Detect which cell encompasses the target text, then output its [X, Y] center coordinate. 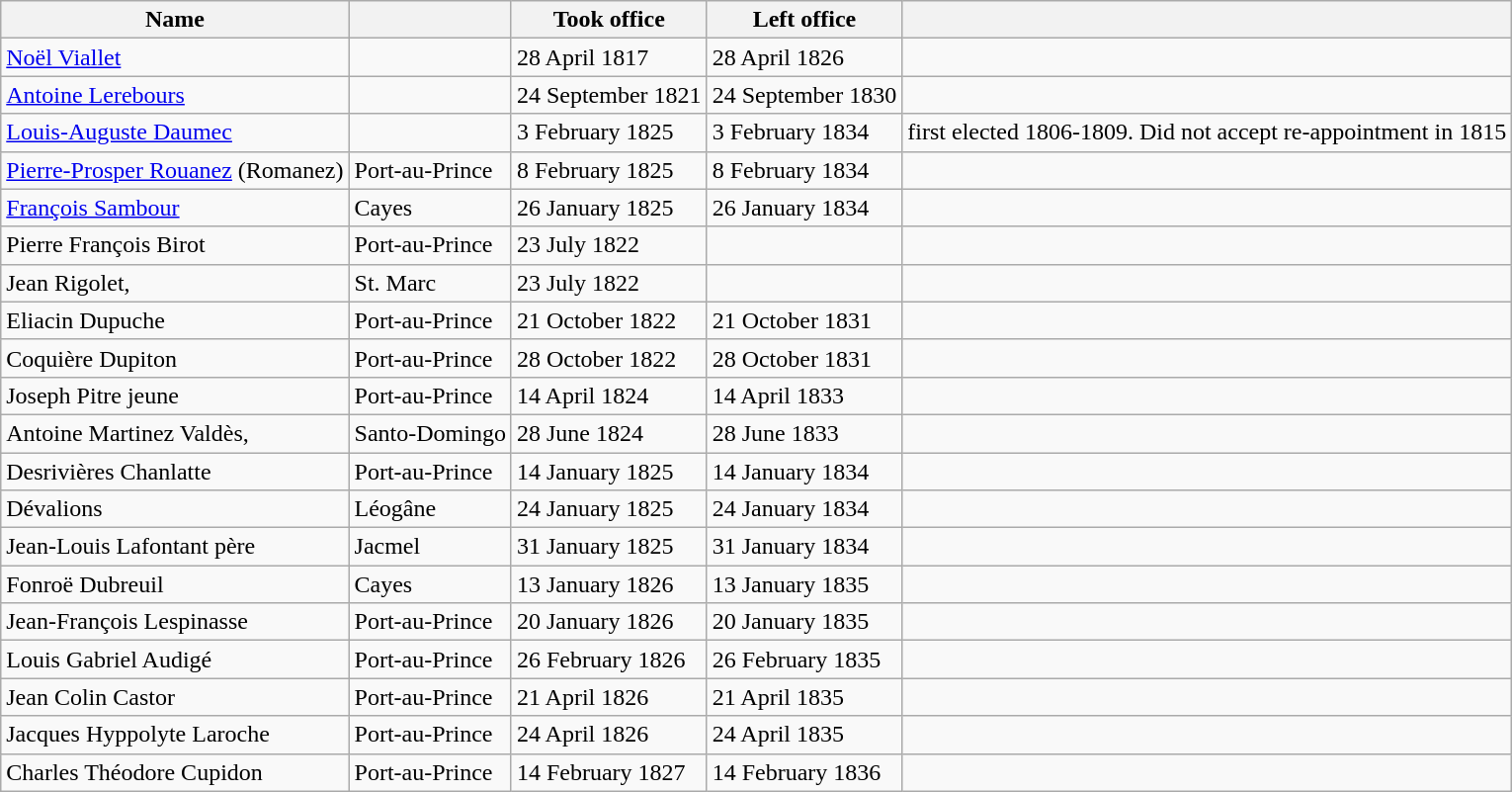
Jacques Hyppolyte Laroche [175, 735]
3 February 1825 [609, 132]
28 April 1826 [804, 57]
Dévalions [175, 509]
21 April 1835 [804, 697]
Louis Gabriel Audigé [175, 660]
Noël Viallet [175, 57]
François Sambour [175, 208]
Took office [609, 20]
21 October 1822 [609, 320]
Santo-Domingo [430, 433]
24 September 1821 [609, 95]
Eliacin Dupuche [175, 320]
28 October 1831 [804, 358]
Joseph Pitre jeune [175, 396]
Léogâne [430, 509]
26 January 1834 [804, 208]
14 April 1833 [804, 396]
Pierre-Prosper Rouanez (Romanez) [175, 170]
26 February 1835 [804, 660]
Antoine Martinez Valdès, [175, 433]
Pierre François Birot [175, 245]
8 February 1834 [804, 170]
14 February 1836 [804, 772]
26 February 1826 [609, 660]
Jean-Louis Lafontant père [175, 547]
St. Marc [430, 283]
3 February 1834 [804, 132]
Desrivières Chanlatte [175, 472]
Left office [804, 20]
28 October 1822 [609, 358]
13 January 1835 [804, 584]
20 January 1835 [804, 622]
24 April 1826 [609, 735]
24 September 1830 [804, 95]
14 February 1827 [609, 772]
24 January 1834 [804, 509]
21 October 1831 [804, 320]
28 June 1833 [804, 433]
first elected 1806-1809. Did not accept re-appointment in 1815 [1208, 132]
Jean Rigolet, [175, 283]
Coquière Dupiton [175, 358]
24 April 1835 [804, 735]
21 April 1826 [609, 697]
14 January 1825 [609, 472]
31 January 1834 [804, 547]
14 April 1824 [609, 396]
Jean-François Lespinasse [175, 622]
14 January 1834 [804, 472]
13 January 1826 [609, 584]
31 January 1825 [609, 547]
20 January 1826 [609, 622]
24 January 1825 [609, 509]
26 January 1825 [609, 208]
Antoine Lerebours [175, 95]
Charles Théodore Cupidon [175, 772]
Jean Colin Castor [175, 697]
28 June 1824 [609, 433]
8 February 1825 [609, 170]
28 April 1817 [609, 57]
Fonroë Dubreuil [175, 584]
Louis-Auguste Daumec [175, 132]
Jacmel [430, 547]
Name [175, 20]
